Identify which cell holds the provided text, then report its [X, Y] central coordinate. 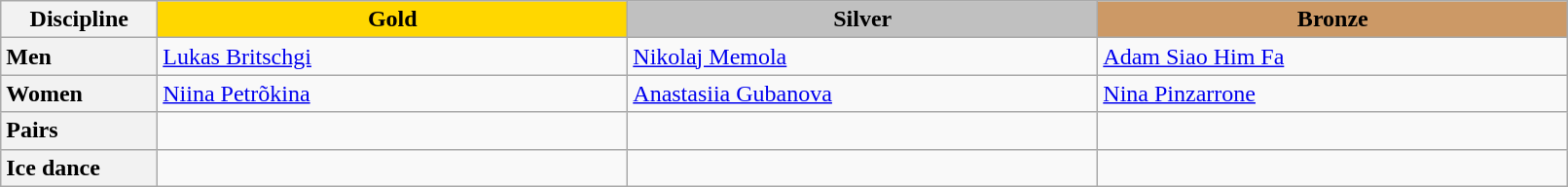
Women [80, 93]
Bronze [1333, 19]
Anastasiia Gubanova [862, 93]
Lukas Britschgi [393, 56]
Adam Siao Him Fa [1333, 56]
Discipline [80, 19]
Nina Pinzarrone [1333, 93]
Gold [393, 19]
Pairs [80, 131]
Niina Petrõkina [393, 93]
Nikolaj Memola [862, 56]
Ice dance [80, 168]
Silver [862, 19]
Men [80, 56]
